From the cell containing the given text, extract its center point as [X, Y] coordinate. 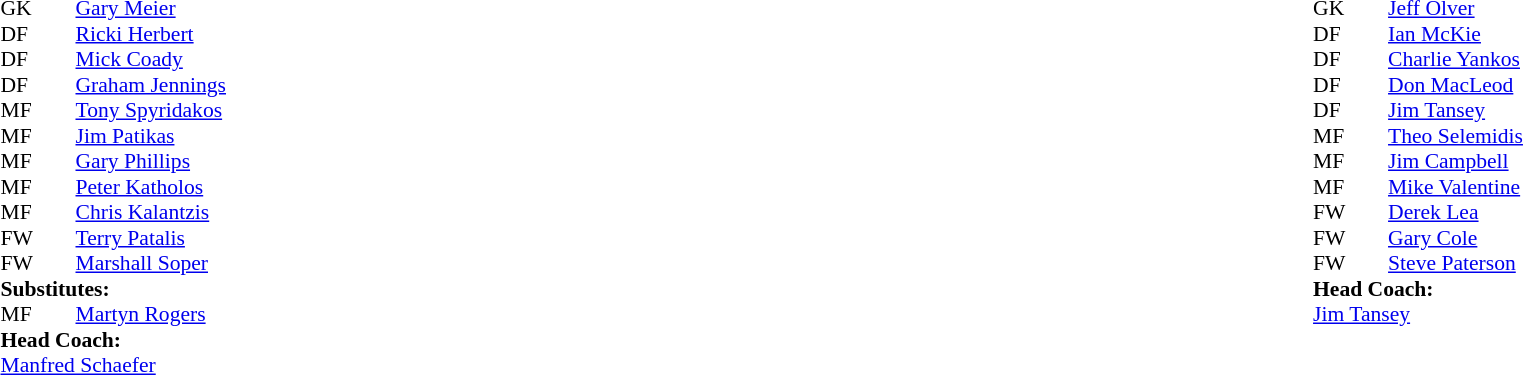
Steve Paterson [1456, 263]
Substitutes: [112, 289]
Gary Phillips [151, 161]
Jim Campbell [1456, 161]
Derek Lea [1456, 213]
Mike Valentine [1456, 187]
Theo Selemidis [1456, 136]
Martyn Rogers [151, 315]
Terry Patalis [151, 238]
Tony Spyridakos [151, 111]
Graham Jennings [151, 85]
Gary Cole [1456, 238]
Charlie Yankos [1456, 59]
Marshall Soper [151, 263]
Peter Katholos [151, 187]
Ricki Herbert [151, 34]
Don MacLeod [1456, 85]
Ian McKie [1456, 34]
Chris Kalantzis [151, 213]
Mick Coady [151, 59]
Jim Patikas [151, 136]
